Output the [x, y] coordinate of the center of the cell containing the given text.  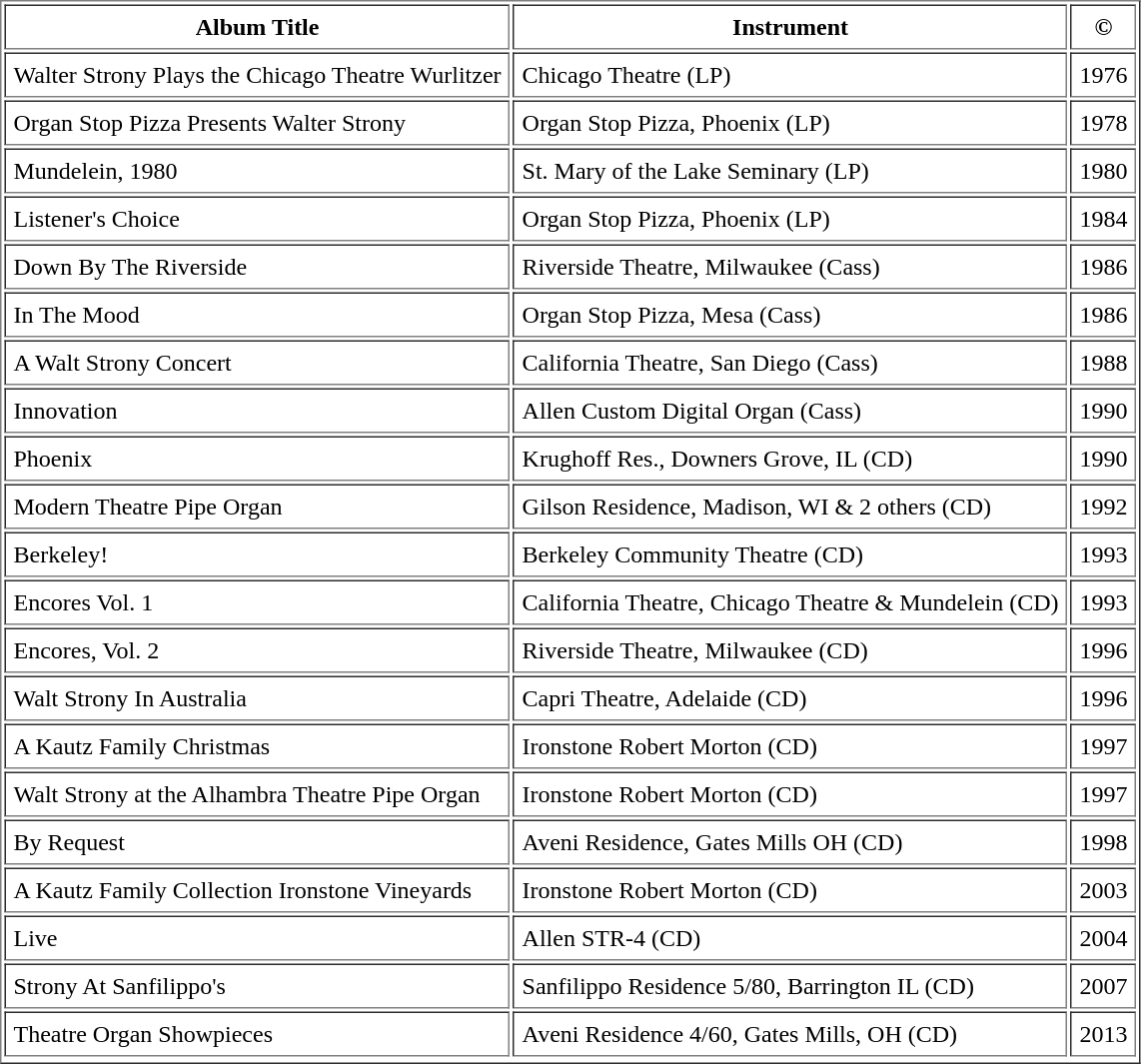
Down By The Riverside [257, 266]
Phoenix [257, 458]
Krughoff Res., Downers Grove, IL (CD) [791, 458]
2004 [1104, 937]
Organ Stop Pizza Presents Walter Strony [257, 122]
Theatre Organ Showpieces [257, 1033]
Album Title [257, 26]
A Kautz Family Christmas [257, 745]
1976 [1104, 74]
Walt Strony In Australia [257, 697]
Riverside Theatre, Milwaukee (CD) [791, 649]
1998 [1104, 841]
Walter Strony Plays the Chicago Theatre Wurlitzer [257, 74]
© [1104, 26]
1988 [1104, 362]
St. Mary of the Lake Seminary (LP) [791, 170]
Allen Custom Digital Organ (Cass) [791, 410]
1980 [1104, 170]
Modern Theatre Pipe Organ [257, 506]
Strony At Sanfilippo's [257, 985]
Organ Stop Pizza, Mesa (Cass) [791, 314]
Instrument [791, 26]
Sanfilippo Residence 5/80, Barrington IL (CD) [791, 985]
Mundelein, 1980 [257, 170]
2013 [1104, 1033]
Chicago Theatre (LP) [791, 74]
California Theatre, Chicago Theatre & Mundelein (CD) [791, 601]
A Walt Strony Concert [257, 362]
Listener's Choice [257, 218]
By Request [257, 841]
2003 [1104, 889]
Encores Vol. 1 [257, 601]
Walt Strony at the Alhambra Theatre Pipe Organ [257, 793]
In The Mood [257, 314]
1984 [1104, 218]
Encores, Vol. 2 [257, 649]
Capri Theatre, Adelaide (CD) [791, 697]
Berkeley! [257, 553]
Allen STR-4 (CD) [791, 937]
Live [257, 937]
Innovation [257, 410]
Gilson Residence, Madison, WI & 2 others (CD) [791, 506]
Aveni Residence 4/60, Gates Mills, OH (CD) [791, 1033]
1978 [1104, 122]
A Kautz Family Collection Ironstone Vineyards [257, 889]
Aveni Residence, Gates Mills OH (CD) [791, 841]
2007 [1104, 985]
California Theatre, San Diego (Cass) [791, 362]
1992 [1104, 506]
Riverside Theatre, Milwaukee (Cass) [791, 266]
Berkeley Community Theatre (CD) [791, 553]
